Pinpoint the cell where the given text exists, returning its (x, y) midpoint coordinate. 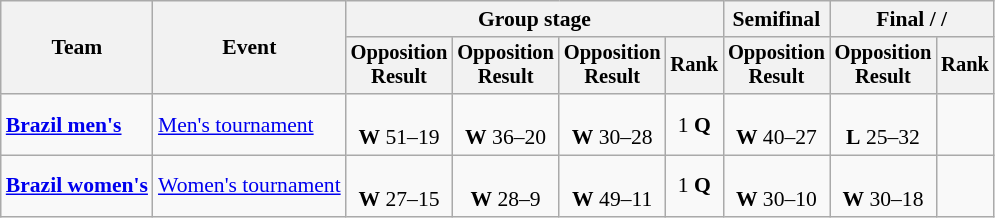
W 30–18 (884, 186)
W 30–28 (612, 124)
W 30–10 (776, 186)
Event (250, 48)
W 27–15 (400, 186)
Men's tournament (250, 124)
Brazil men's (77, 124)
Final / / (912, 19)
Semifinal (776, 19)
Women's tournament (250, 186)
W 36–20 (506, 124)
W 28–9 (506, 186)
Group stage (534, 19)
Brazil women's (77, 186)
W 40–27 (776, 124)
W 51–19 (400, 124)
W 49–11 (612, 186)
L 25–32 (884, 124)
Team (77, 48)
